Find where the given text appears and provide that cell's center as [X, Y] coordinate. 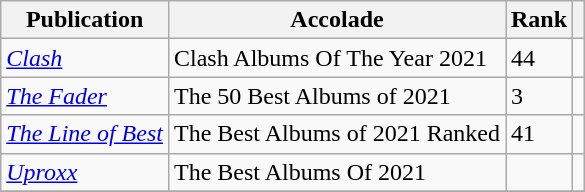
The Best Albums of 2021 Ranked [336, 134]
The Best Albums Of 2021 [336, 172]
Uproxx [85, 172]
Clash [85, 58]
44 [540, 58]
41 [540, 134]
Accolade [336, 20]
The Line of Best [85, 134]
Rank [540, 20]
The 50 Best Albums of 2021 [336, 96]
Publication [85, 20]
The Fader [85, 96]
3 [540, 96]
Clash Albums Of The Year 2021 [336, 58]
